Scan for the cell matching the given text and deliver its (X, Y) coordinate at center. 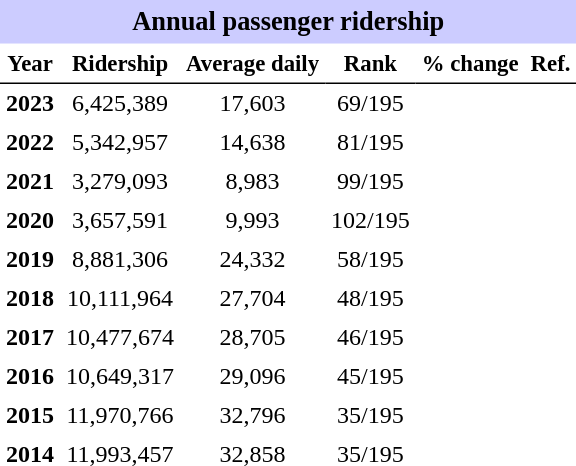
Average daily (252, 64)
14,638 (252, 142)
2019 (30, 260)
6,425,389 (120, 104)
10,649,317 (120, 376)
17,603 (252, 104)
8,983 (252, 182)
10,111,964 (120, 298)
11,970,766 (120, 416)
102/195 (370, 220)
5,342,957 (120, 142)
2023 (30, 104)
% change (470, 64)
35/195 (370, 416)
2018 (30, 298)
Annual passenger ridership (288, 22)
2022 (30, 142)
2017 (30, 338)
8,881,306 (120, 260)
81/195 (370, 142)
45/195 (370, 376)
48/195 (370, 298)
3,279,093 (120, 182)
32,796 (252, 416)
29,096 (252, 376)
2021 (30, 182)
Rank (370, 64)
9,993 (252, 220)
69/195 (370, 104)
2016 (30, 376)
27,704 (252, 298)
28,705 (252, 338)
58/195 (370, 260)
2015 (30, 416)
Year (30, 64)
3,657,591 (120, 220)
10,477,674 (120, 338)
24,332 (252, 260)
2020 (30, 220)
99/195 (370, 182)
Ridership (120, 64)
46/195 (370, 338)
